Scan for the cell matching the given text and deliver its (X, Y) coordinate at center. 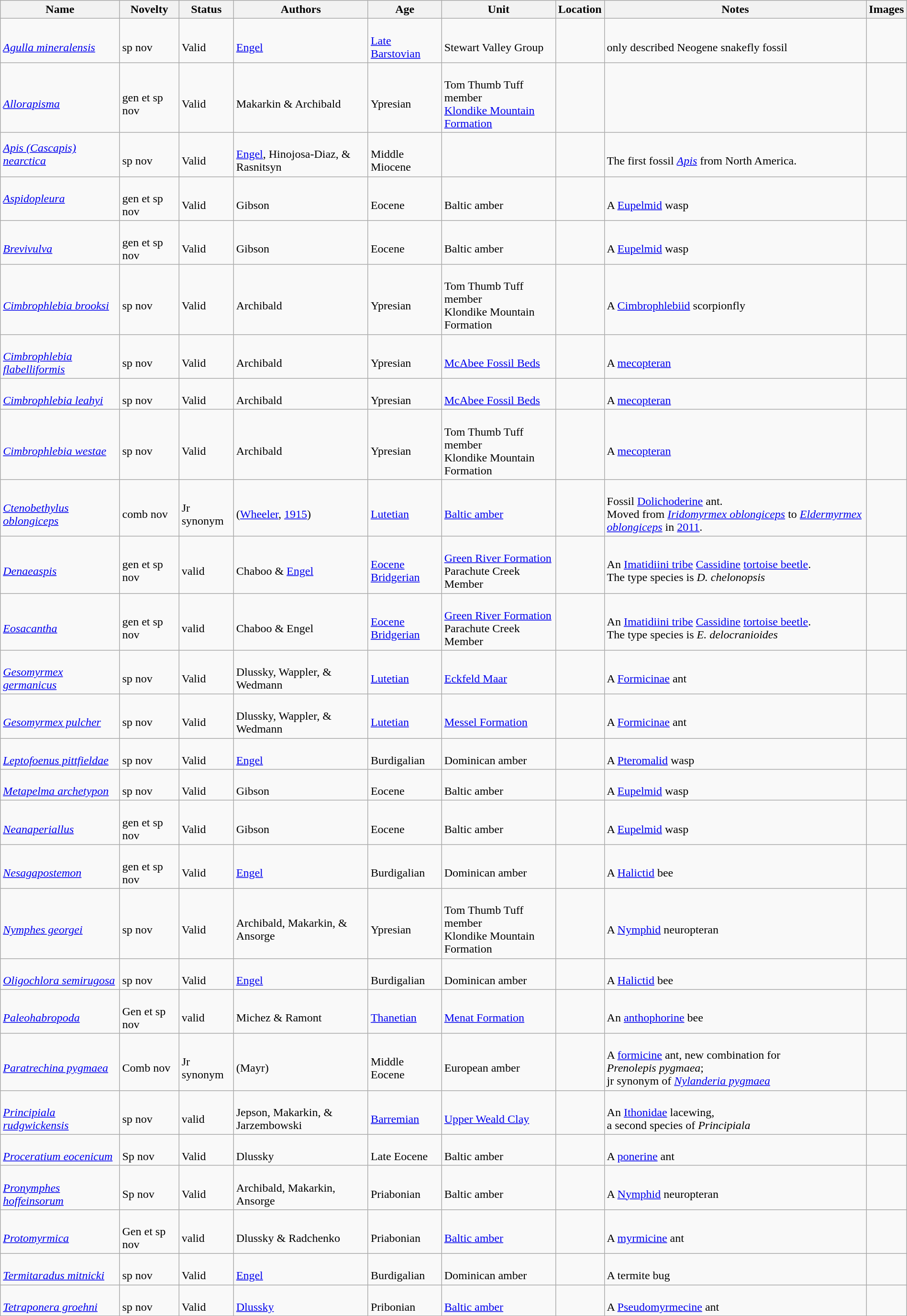
Neanaperiallus (60, 822)
Jepson, Makarkin, & Jarzembowski (300, 1112)
Eckfeld Maar (498, 672)
Protomyrmica (60, 1231)
Cimbrophlebia leahyi (60, 394)
Images (887, 10)
Eosacantha (60, 622)
comb nov (149, 508)
Fossil Dolichoderine ant.Moved from Iridomyrmex oblongiceps to Eldermyrmex oblongiceps in 2011. (735, 508)
Middle Eocene (405, 1062)
Dlussky & Radchenko (300, 1231)
Pribonian (405, 1300)
A formicine ant, new combination for Prenolepis pygmaea; jr synonym of Nylanderia pygmaea (735, 1062)
European amber (498, 1062)
Agulla mineralensis (60, 41)
(Mayr) (300, 1062)
An Imatidiini tribe Cassidine tortoise beetle.The type species is E. delocranioides (735, 622)
Thanetian (405, 1011)
Unit (498, 10)
Late Barstovian (405, 41)
Stewart Valley Group (498, 41)
Michez & Ramont (300, 1011)
Engel, Hinojosa-Diaz, & Rasnitsyn (300, 154)
Proceratium eocenicum (60, 1150)
Status (206, 10)
Middle Miocene (405, 154)
A Pseudomyrmecine ant (735, 1300)
Brevivulva (60, 242)
Ctenobethylus oblongiceps (60, 508)
Notes (735, 10)
Leptofoenus pittfieldae (60, 754)
A myrmicine ant (735, 1231)
A Pteromalid wasp (735, 754)
Makarkin & Archibald (300, 98)
(Wheeler, 1915) (300, 508)
Upper Weald Clay (498, 1112)
only described Neogene snakefly fossil (735, 41)
Oligochlora semirugosa (60, 974)
A Cimbrophlebiid scorpionfly (735, 299)
Comb nov (149, 1062)
Archibald, Makarkin, Ansorge (300, 1187)
Novelty (149, 10)
Authors (300, 10)
Apis (Cascapis) nearctica (60, 154)
Name (60, 10)
A termite bug (735, 1269)
Denaeaspis (60, 564)
Principiala rudgwickensis (60, 1112)
Tetraponera groehni (60, 1300)
Gesomyrmex pulcher (60, 716)
Metapelma archetypon (60, 785)
Archibald, Makarkin, & Ansorge (300, 923)
Location (580, 10)
Menat Formation (498, 1011)
An Imatidiini tribe Cassidine tortoise beetle.The type species is D. chelonopsis (735, 564)
Barremian (405, 1112)
The first fossil Apis from North America. (735, 154)
Cimbrophlebia brooksi (60, 299)
Age (405, 10)
An anthophorine bee (735, 1011)
A ponerine ant (735, 1150)
Aspidopleura (60, 198)
An Ithonidae lacewing, a second species of Principiala (735, 1112)
Cimbrophlebia flabelliformis (60, 356)
Nesagapostemon (60, 866)
Cimbrophlebia westae (60, 444)
Messel Formation (498, 716)
Pronymphes hoffeinsorum (60, 1187)
Gesomyrmex germanicus (60, 672)
Termitaradus mitnicki (60, 1269)
Paratrechina pygmaea (60, 1062)
Allorapisma (60, 98)
Nymphes georgei (60, 923)
Late Eocene (405, 1150)
Paleohabropoda (60, 1011)
